Scan for the cell matching the given text and deliver its (X, Y) coordinate at center. 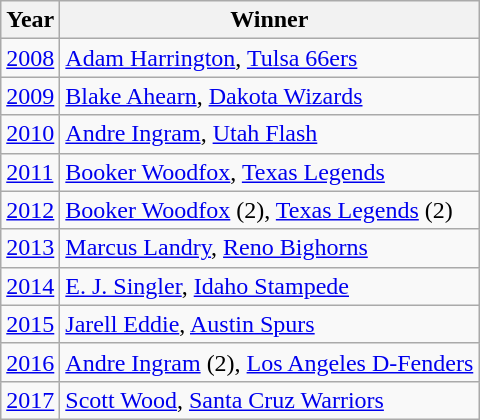
Booker Woodfox, Texas Legends (270, 172)
2013 (30, 248)
Andre Ingram, Utah Flash (270, 134)
Andre Ingram (2), Los Angeles D-Fenders (270, 362)
2014 (30, 286)
Blake Ahearn, Dakota Wizards (270, 96)
Jarell Eddie, Austin Spurs (270, 324)
Scott Wood, Santa Cruz Warriors (270, 400)
2017 (30, 400)
2012 (30, 210)
2016 (30, 362)
2008 (30, 58)
Marcus Landry, Reno Bighorns (270, 248)
E. J. Singler, Idaho Stampede (270, 286)
Year (30, 20)
Adam Harrington, Tulsa 66ers (270, 58)
2009 (30, 96)
2015 (30, 324)
2010 (30, 134)
Winner (270, 20)
2011 (30, 172)
Booker Woodfox (2), Texas Legends (2) (270, 210)
